Capture the cell that displays the provided text and extract its [X, Y] central coordinate. 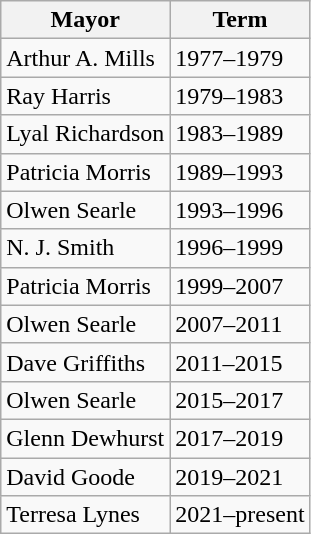
1999–2007 [240, 286]
Dave Griffiths [86, 362]
Terresa Lynes [86, 515]
Term [240, 20]
Arthur A. Mills [86, 58]
David Goode [86, 477]
2019–2021 [240, 477]
Glenn Dewhurst [86, 438]
Mayor [86, 20]
2011–2015 [240, 362]
1993–1996 [240, 210]
2015–2017 [240, 400]
1983–1989 [240, 134]
N. J. Smith [86, 248]
2021–present [240, 515]
1989–1993 [240, 172]
Lyal Richardson [86, 134]
1979–1983 [240, 96]
Ray Harris [86, 96]
2017–2019 [240, 438]
1977–1979 [240, 58]
2007–2011 [240, 324]
1996–1999 [240, 248]
